Return (X, Y) of the center of cell containing provided text 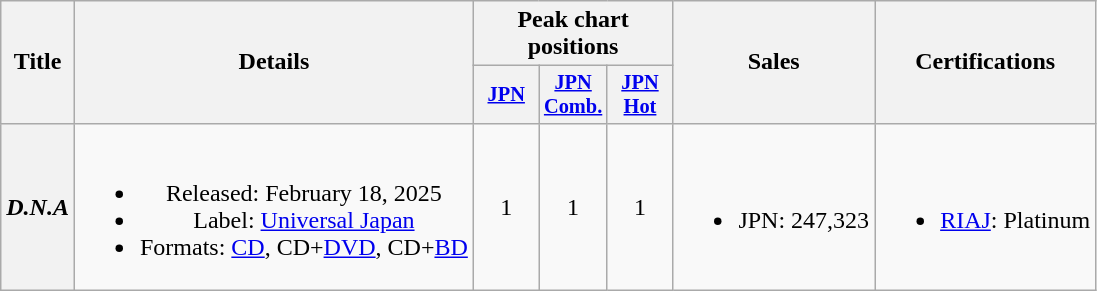
JPNComb. (573, 95)
RIAJ: Platinum (986, 206)
Details (274, 62)
Peak chart positions (573, 34)
Certifications (986, 62)
JPN: 247,323 (774, 206)
Sales (774, 62)
JPNHot (640, 95)
D.N.A (38, 206)
JPN (506, 95)
Released: February 18, 2025Label: Universal JapanFormats: CD, CD+DVD, CD+BD (274, 206)
Title (38, 62)
